Locate the cell with the specified text and output its [x, y] center coordinate. 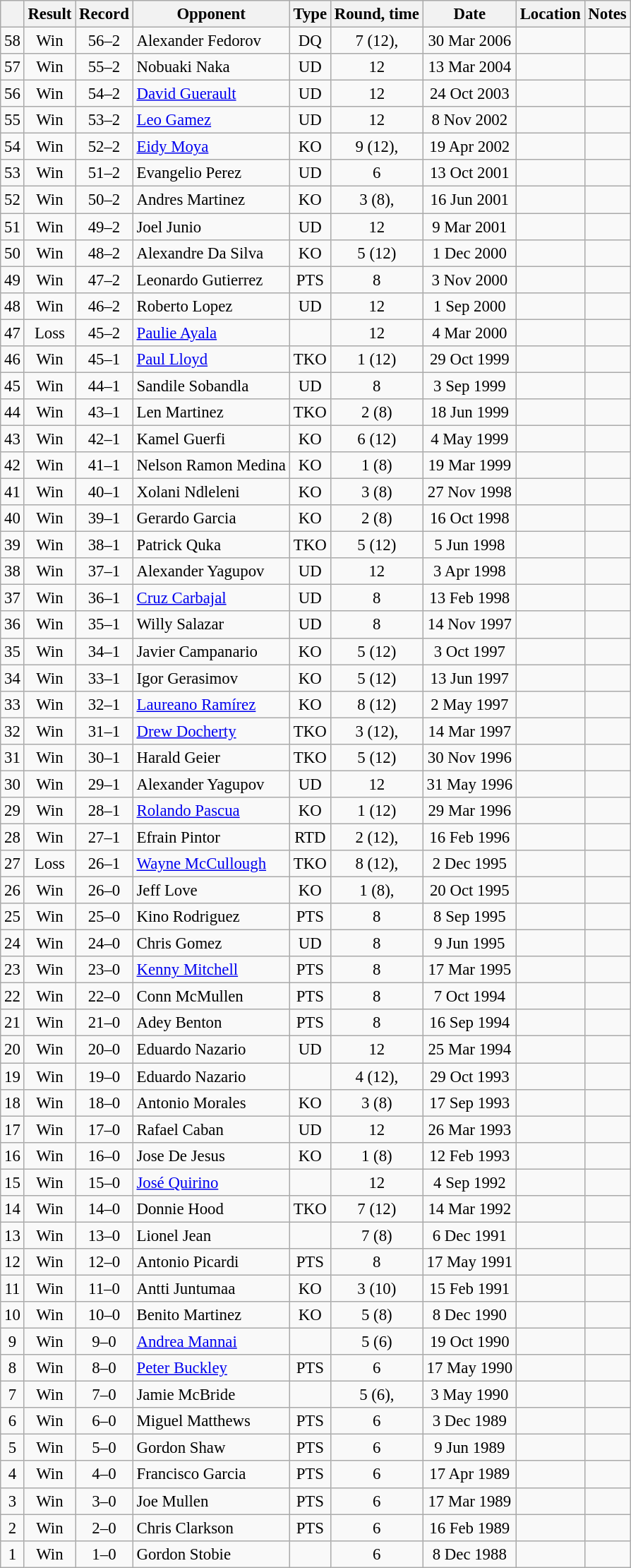
36 [13, 625]
30–1 [104, 758]
40–1 [104, 492]
41 [13, 492]
7 (12) [377, 1209]
31 [13, 758]
1 Sep 2000 [469, 306]
18–0 [104, 1103]
Peter Buckley [211, 1368]
11–0 [104, 1288]
57 [13, 67]
Joe Mullen [211, 1501]
27–1 [104, 837]
33 [13, 704]
9 (12), [377, 147]
DQ [310, 41]
30 Nov 1996 [469, 758]
4 May 1999 [469, 439]
6–0 [104, 1421]
26 Mar 1993 [469, 1129]
47–2 [104, 280]
2 (12), [377, 837]
3–0 [104, 1501]
55 [13, 120]
David Guerault [211, 94]
15 Feb 1991 [469, 1288]
32 [13, 731]
25 [13, 917]
43–1 [104, 412]
28 [13, 837]
4 (12), [377, 1076]
22 [13, 997]
6 (12) [377, 439]
Chris Gomez [211, 944]
Paul Lloyd [211, 360]
Cruz Carbajal [211, 598]
17 Mar 1995 [469, 970]
Joel Junio [211, 227]
Patrick Quka [211, 545]
José Quirino [211, 1182]
13 [13, 1235]
5 Jun 1998 [469, 545]
21 [13, 1023]
16 [13, 1156]
Date [469, 14]
8 Sep 1995 [469, 917]
8 (12), [377, 864]
Record [104, 14]
5 (6) [377, 1342]
16 Jun 2001 [469, 200]
20 Oct 1995 [469, 891]
Donnie Hood [211, 1209]
42–1 [104, 439]
19 Oct 1990 [469, 1342]
Kenny Mitchell [211, 970]
3 (10) [377, 1288]
Alexander Fedorov [211, 41]
Jose De Jesus [211, 1156]
52–2 [104, 147]
53–2 [104, 120]
Round, time [377, 14]
29 [13, 811]
20–0 [104, 1050]
10 [13, 1315]
24 Oct 2003 [469, 94]
Rafael Caban [211, 1129]
9 Jun 1989 [469, 1448]
38 [13, 571]
3 [13, 1501]
39–1 [104, 518]
Opponent [211, 14]
16–0 [104, 1156]
14–0 [104, 1209]
17 May 1991 [469, 1262]
56–2 [104, 41]
Kino Rodriguez [211, 917]
8 Dec 1988 [469, 1554]
23–0 [104, 970]
7 Oct 1994 [469, 997]
Nobuaki Naka [211, 67]
12–0 [104, 1262]
3 Sep 1999 [469, 386]
Francisco Garcia [211, 1475]
24 [13, 944]
Result [49, 14]
35–1 [104, 625]
27 Nov 1998 [469, 492]
14 Mar 1992 [469, 1209]
9 [13, 1342]
5 (8) [377, 1315]
8–0 [104, 1368]
Evangelio Perez [211, 173]
17 Mar 1989 [469, 1501]
Igor Gerasimov [211, 678]
Laureano Ramírez [211, 704]
17–0 [104, 1129]
Xolani Ndleleni [211, 492]
Antti Juntumaa [211, 1288]
Paulie Ayala [211, 333]
Andres Martinez [211, 200]
3 Dec 1989 [469, 1421]
5 (6), [377, 1395]
17 Apr 1989 [469, 1475]
2 Dec 1995 [469, 864]
54 [13, 147]
RTD [310, 837]
34–1 [104, 651]
Location [551, 14]
41–1 [104, 465]
51 [13, 227]
4 Sep 1992 [469, 1182]
Andrea Mannai [211, 1342]
51–2 [104, 173]
49 [13, 280]
14 Nov 1997 [469, 625]
7 (8) [377, 1235]
46–2 [104, 306]
Leo Gamez [211, 120]
30 Mar 2006 [469, 41]
Javier Campanario [211, 651]
Drew Docherty [211, 731]
29 Oct 1999 [469, 360]
30 [13, 784]
46 [13, 360]
19 Mar 1999 [469, 465]
Sandile Sobandla [211, 386]
50 [13, 253]
Leonardo Gutierrez [211, 280]
17 [13, 1129]
12 Feb 1993 [469, 1156]
26 [13, 891]
37 [13, 598]
26–1 [104, 864]
3 Nov 2000 [469, 280]
20 [13, 1050]
47 [13, 333]
31–1 [104, 731]
34 [13, 678]
Alexandre Da Silva [211, 253]
8 Dec 1990 [469, 1315]
Nelson Ramon Medina [211, 465]
1 [13, 1554]
Miguel Matthews [211, 1421]
15 [13, 1182]
Antonio Picardi [211, 1262]
13 Mar 2004 [469, 67]
Gordon Stobie [211, 1554]
45 [13, 386]
1 Dec 2000 [469, 253]
18 Jun 1999 [469, 412]
Jamie McBride [211, 1395]
Lionel Jean [211, 1235]
19 [13, 1076]
Chris Clarkson [211, 1528]
44–1 [104, 386]
5 [13, 1448]
48 [13, 306]
Kamel Guerfi [211, 439]
39 [13, 545]
14 Mar 1997 [469, 731]
Adey Benton [211, 1023]
53 [13, 173]
2–0 [104, 1528]
3 (8), [377, 200]
48–2 [104, 253]
Efrain Pintor [211, 837]
32–1 [104, 704]
5–0 [104, 1448]
13–0 [104, 1235]
Benito Martinez [211, 1315]
40 [13, 518]
7 [13, 1395]
33–1 [104, 678]
4 [13, 1475]
Gerardo Garcia [211, 518]
36–1 [104, 598]
29 Mar 1996 [469, 811]
37–1 [104, 571]
1–0 [104, 1554]
24–0 [104, 944]
16 Oct 1998 [469, 518]
Eidy Moya [211, 147]
16 Feb 1989 [469, 1528]
8 Nov 2002 [469, 120]
Gordon Shaw [211, 1448]
1 (8), [377, 891]
Notes [607, 14]
10–0 [104, 1315]
7–0 [104, 1395]
11 [13, 1288]
Wayne McCullough [211, 864]
27 [13, 864]
19 Apr 2002 [469, 147]
45–1 [104, 360]
23 [13, 970]
15–0 [104, 1182]
3 May 1990 [469, 1395]
38–1 [104, 545]
7 (12), [377, 41]
Rolando Pascua [211, 811]
13 Feb 1998 [469, 598]
44 [13, 412]
13 Jun 1997 [469, 678]
Type [310, 14]
49–2 [104, 227]
9–0 [104, 1342]
31 May 1996 [469, 784]
16 Sep 1994 [469, 1023]
3 (12), [377, 731]
2 May 1997 [469, 704]
54–2 [104, 94]
25–0 [104, 917]
35 [13, 651]
Willy Salazar [211, 625]
58 [13, 41]
9 Jun 1995 [469, 944]
Conn McMullen [211, 997]
50–2 [104, 200]
13 Oct 2001 [469, 173]
52 [13, 200]
17 Sep 1993 [469, 1103]
25 Mar 1994 [469, 1050]
Antonio Morales [211, 1103]
Jeff Love [211, 891]
43 [13, 439]
16 Feb 1996 [469, 837]
3 Apr 1998 [469, 571]
Harald Geier [211, 758]
28–1 [104, 811]
8 (12) [377, 704]
26–0 [104, 891]
9 Mar 2001 [469, 227]
55–2 [104, 67]
4 Mar 2000 [469, 333]
3 Oct 1997 [469, 651]
6 Dec 1991 [469, 1235]
18 [13, 1103]
4–0 [104, 1475]
17 May 1990 [469, 1368]
2 [13, 1528]
14 [13, 1209]
29–1 [104, 784]
21–0 [104, 1023]
45–2 [104, 333]
42 [13, 465]
22–0 [104, 997]
19–0 [104, 1076]
Roberto Lopez [211, 306]
56 [13, 94]
29 Oct 1993 [469, 1076]
Len Martinez [211, 412]
